Capture the cell that displays the provided text and extract its (x, y) central coordinate. 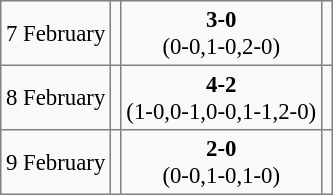
8 February (56, 97)
3-0(0-0,1-0,2-0) (221, 33)
2-0(0-0,1-0,1-0) (221, 162)
4-2(1-0,0-1,0-0,1-1,2-0) (221, 97)
9 February (56, 162)
7 February (56, 33)
